Identify which cell holds the provided text, then report its (x, y) central coordinate. 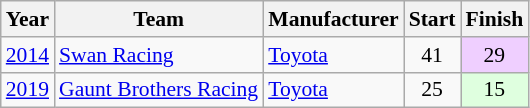
2019 (28, 90)
Finish (494, 19)
Start (432, 19)
Manufacturer (333, 19)
Gaunt Brothers Racing (158, 90)
29 (494, 55)
Year (28, 19)
25 (432, 90)
Swan Racing (158, 55)
15 (494, 90)
Team (158, 19)
41 (432, 55)
2014 (28, 55)
